Output the [x, y] coordinate of the center of the cell containing the given text.  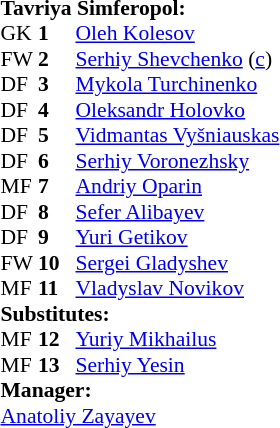
2 [57, 59]
1 [57, 33]
Serhiy Shevchenko (c) [178, 59]
Sefer Alibayev [178, 212]
10 [57, 263]
6 [57, 161]
Substitutes: [140, 314]
11 [57, 289]
Yuriy Mikhailus [178, 339]
Serhiy Voronezhsky [178, 161]
12 [57, 339]
Oleksandr Holovko [178, 110]
Oleh Kolesov [178, 33]
GK [19, 33]
5 [57, 135]
9 [57, 237]
13 [57, 365]
Sergei Gladyshev [178, 263]
8 [57, 212]
Mykola Turchinenko [178, 85]
Yuri Getikov [178, 237]
Vidmantas Vyšniauskas [178, 135]
7 [57, 187]
Andriy Oparin [178, 187]
Vladyslav Novikov [178, 289]
Manager: [140, 391]
3 [57, 85]
4 [57, 110]
Serhiy Yesin [178, 365]
